Extract the (X, Y) coordinate from the center of the cell holding the provided text.  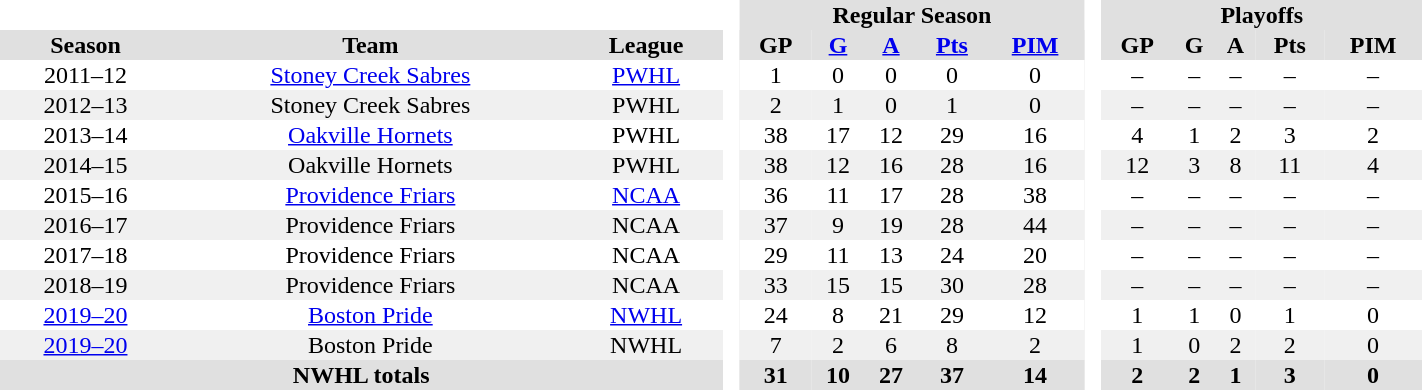
7 (776, 345)
Regular Season (912, 15)
36 (776, 195)
30 (952, 285)
44 (1035, 225)
2013–14 (86, 135)
2018–19 (86, 285)
League (646, 45)
13 (890, 255)
Playoffs (1262, 15)
2017–18 (86, 255)
14 (1035, 375)
19 (890, 225)
21 (890, 315)
33 (776, 285)
6 (890, 345)
31 (776, 375)
2016–17 (86, 225)
2012–13 (86, 105)
Season (86, 45)
2011–12 (86, 75)
2015–16 (86, 195)
Team (370, 45)
10 (838, 375)
20 (1035, 255)
9 (838, 225)
NWHL totals (361, 375)
27 (890, 375)
2014–15 (86, 165)
